Determine the [x, y] coordinate at the center of the cell enclosing the given text.  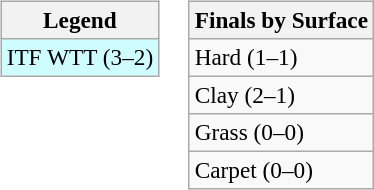
Finals by Surface [281, 20]
Carpet (0–0) [281, 171]
Hard (1–1) [281, 57]
Grass (0–0) [281, 133]
Clay (2–1) [281, 95]
ITF WTT (3–2) [80, 57]
Legend [80, 20]
